Locate the cell with the specified text and output its [X, Y] center coordinate. 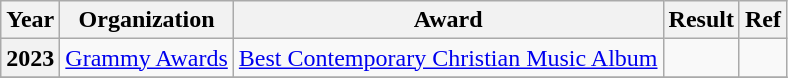
Result [701, 20]
Organization [147, 20]
Best Contemporary Christian Music Album [448, 58]
Award [448, 20]
Year [30, 20]
Ref [762, 20]
2023 [30, 58]
Grammy Awards [147, 58]
